Detect which cell encompasses the target text, then output its (x, y) center coordinate. 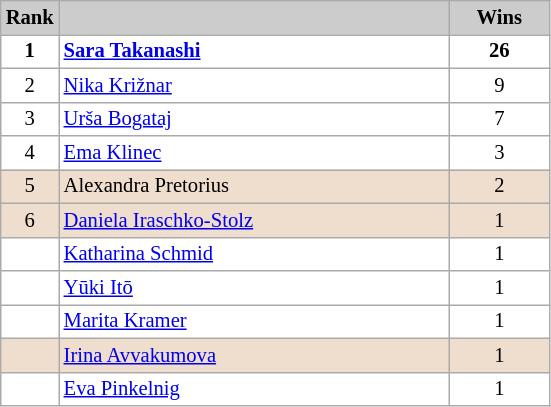
Sara Takanashi (254, 51)
Rank (30, 17)
Ema Klinec (254, 153)
Marita Kramer (254, 321)
Wins (499, 17)
Alexandra Pretorius (254, 186)
4 (30, 153)
Urša Bogataj (254, 119)
Daniela Iraschko-Stolz (254, 220)
Yūki Itō (254, 287)
5 (30, 186)
7 (499, 119)
Katharina Schmid (254, 254)
Nika Križnar (254, 85)
9 (499, 85)
Irina Avvakumova (254, 355)
6 (30, 220)
26 (499, 51)
Eva Pinkelnig (254, 389)
